Locate the cell with the specified text and output its (x, y) center coordinate. 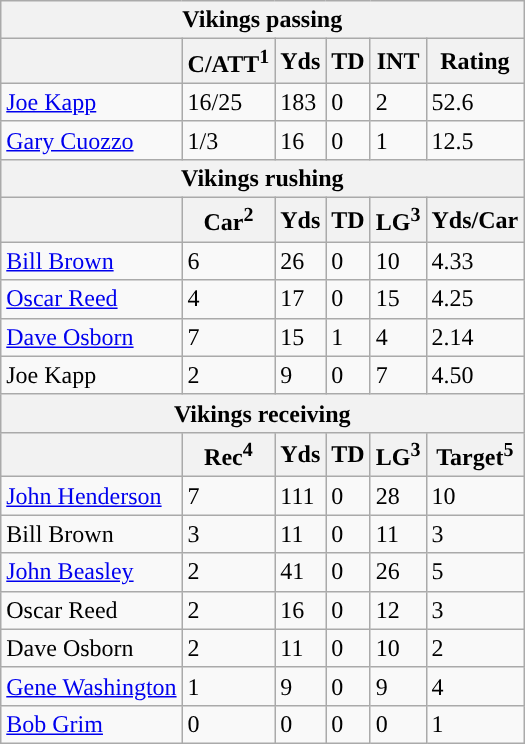
4.50 (475, 375)
12 (398, 610)
Yds/Car (475, 220)
16/25 (228, 102)
28 (398, 496)
Rating (475, 62)
Target5 (475, 454)
Vikings passing (262, 20)
C/ATT1 (228, 62)
4.25 (475, 299)
Gene Washington (92, 686)
4.33 (475, 261)
John Beasley (92, 572)
Bob Grim (92, 724)
Rec4 (228, 454)
1/3 (228, 140)
183 (300, 102)
6 (228, 261)
5 (475, 572)
Car2 (228, 220)
Vikings receiving (262, 413)
12.5 (475, 140)
111 (300, 496)
52.6 (475, 102)
John Henderson (92, 496)
17 (300, 299)
Gary Cuozzo (92, 140)
41 (300, 572)
INT (398, 62)
Vikings rushing (262, 178)
2.14 (475, 337)
